Extract the [x, y] coordinate from the center of the cell holding the provided text.  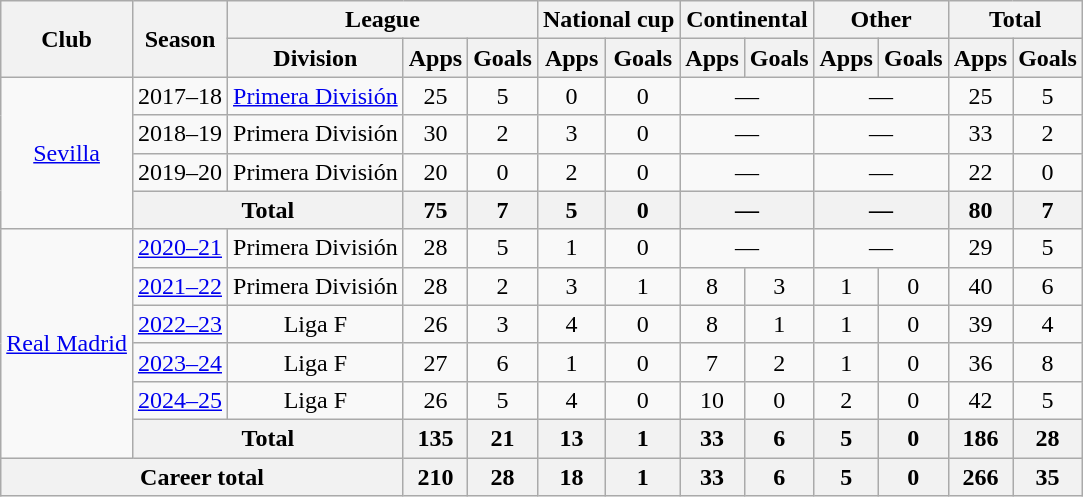
Career total [202, 477]
13 [571, 438]
2019–20 [180, 172]
36 [980, 362]
18 [571, 477]
22 [980, 172]
186 [980, 438]
10 [712, 400]
2018–19 [180, 134]
135 [435, 438]
39 [980, 324]
2021–22 [180, 286]
35 [1048, 477]
29 [980, 248]
Club [67, 39]
Season [180, 39]
2022–23 [180, 324]
21 [503, 438]
266 [980, 477]
75 [435, 210]
2017–18 [180, 96]
Other [881, 20]
2024–25 [180, 400]
80 [980, 210]
210 [435, 477]
Sevilla [67, 153]
42 [980, 400]
20 [435, 172]
League [383, 20]
2020–21 [180, 248]
Division [316, 58]
Real Madrid [67, 343]
National cup [608, 20]
2023–24 [180, 362]
Continental [747, 20]
40 [980, 286]
27 [435, 362]
30 [435, 134]
